For the text-containing cell, return its midpoint in (X, Y) coordinate format. 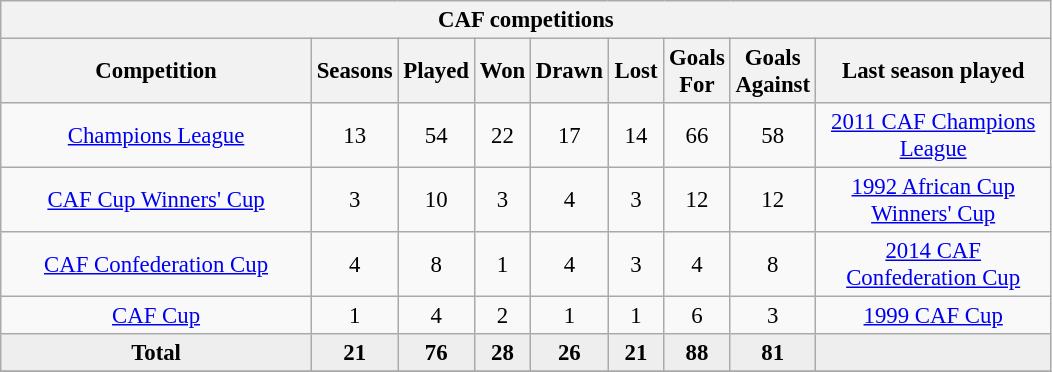
14 (636, 136)
22 (502, 136)
CAF Cup Winners' Cup (156, 200)
17 (570, 136)
28 (502, 353)
CAF competitions (526, 20)
CAF Cup (156, 316)
Last season played (933, 72)
Seasons (354, 72)
Drawn (570, 72)
81 (772, 353)
1992 African Cup Winners' Cup (933, 200)
76 (436, 353)
6 (697, 316)
54 (436, 136)
Champions League (156, 136)
Competition (156, 72)
1999 CAF Cup (933, 316)
CAF Confederation Cup (156, 264)
2011 CAF Champions League (933, 136)
58 (772, 136)
Lost (636, 72)
Total (156, 353)
Won (502, 72)
Goals Against (772, 72)
2 (502, 316)
88 (697, 353)
Goals For (697, 72)
2014 CAF Confederation Cup (933, 264)
66 (697, 136)
Played (436, 72)
10 (436, 200)
13 (354, 136)
26 (570, 353)
